Search for the cell housing the specified text and yield its [X, Y] center coordinate. 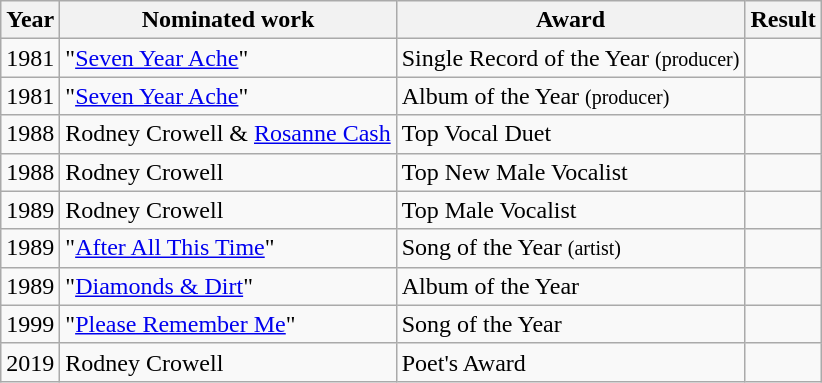
Song of the Year (artist) [570, 248]
Rodney Crowell & Rosanne Cash [228, 134]
Top Male Vocalist [570, 210]
Nominated work [228, 20]
Album of the Year [570, 286]
"Please Remember Me" [228, 324]
Result [783, 20]
Award [570, 20]
Album of the Year (producer) [570, 96]
"After All This Time" [228, 248]
Year [30, 20]
Top Vocal Duet [570, 134]
Single Record of the Year (producer) [570, 58]
1999 [30, 324]
2019 [30, 362]
Top New Male Vocalist [570, 172]
"Diamonds & Dirt" [228, 286]
Song of the Year [570, 324]
Poet's Award [570, 362]
